Output the [x, y] coordinate of the center of the cell containing the given text.  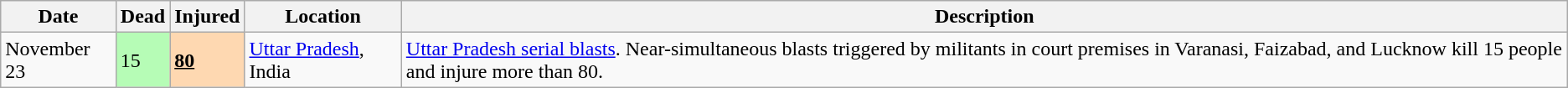
Dead [142, 17]
15 [142, 60]
Uttar Pradesh, India [323, 60]
Injured [208, 17]
November 23 [59, 60]
Description [984, 17]
Location [323, 17]
Date [59, 17]
80 [208, 60]
